Scan for the cell matching the given text and deliver its [X, Y] coordinate at center. 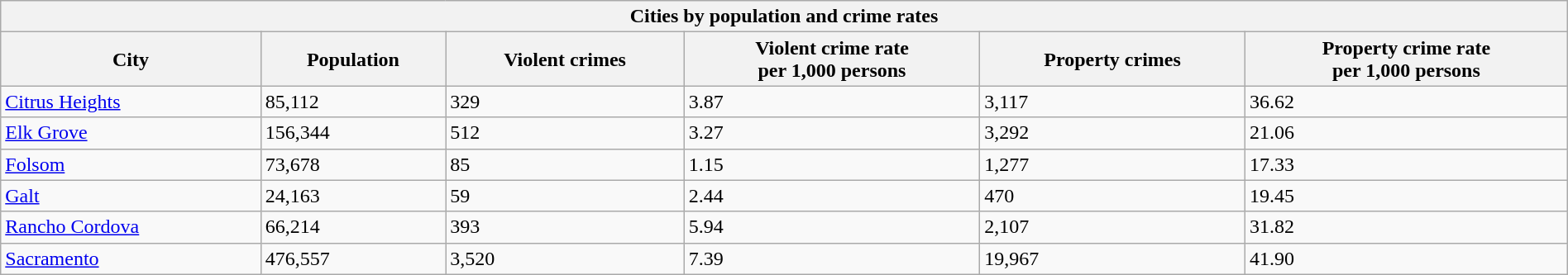
41.90 [1406, 258]
3,292 [1113, 133]
City [131, 59]
73,678 [353, 164]
Property crimes [1113, 59]
476,557 [353, 258]
Violent crimes [565, 59]
Citrus Heights [131, 102]
Sacramento [131, 258]
5.94 [832, 227]
Violent crime rateper 1,000 persons [832, 59]
24,163 [353, 196]
3,117 [1113, 102]
512 [565, 133]
Elk Grove [131, 133]
19,967 [1113, 258]
Folsom [131, 164]
21.06 [1406, 133]
393 [565, 227]
85,112 [353, 102]
1.15 [832, 164]
85 [565, 164]
Population [353, 59]
19.45 [1406, 196]
66,214 [353, 227]
3,520 [565, 258]
Property crime rateper 1,000 persons [1406, 59]
329 [565, 102]
17.33 [1406, 164]
156,344 [353, 133]
3.27 [832, 133]
Galt [131, 196]
31.82 [1406, 227]
2,107 [1113, 227]
7.39 [832, 258]
36.62 [1406, 102]
1,277 [1113, 164]
Rancho Cordova [131, 227]
59 [565, 196]
Cities by population and crime rates [784, 17]
470 [1113, 196]
3.87 [832, 102]
2.44 [832, 196]
